Search for the cell housing the specified text and yield its (X, Y) center coordinate. 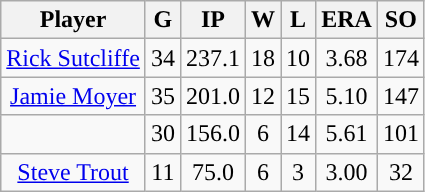
156.0 (212, 134)
ERA (347, 20)
237.1 (212, 58)
Steve Trout (74, 172)
15 (298, 96)
5.10 (347, 96)
SO (400, 20)
12 (262, 96)
3.00 (347, 172)
Player (74, 20)
147 (400, 96)
W (262, 20)
14 (298, 134)
5.61 (347, 134)
L (298, 20)
201.0 (212, 96)
101 (400, 134)
11 (162, 172)
G (162, 20)
18 (262, 58)
75.0 (212, 172)
10 (298, 58)
34 (162, 58)
32 (400, 172)
35 (162, 96)
3 (298, 172)
Jamie Moyer (74, 96)
30 (162, 134)
Rick Sutcliffe (74, 58)
3.68 (347, 58)
IP (212, 20)
174 (400, 58)
